Determine the (X, Y) coordinate at the center of the cell enclosing the given text.  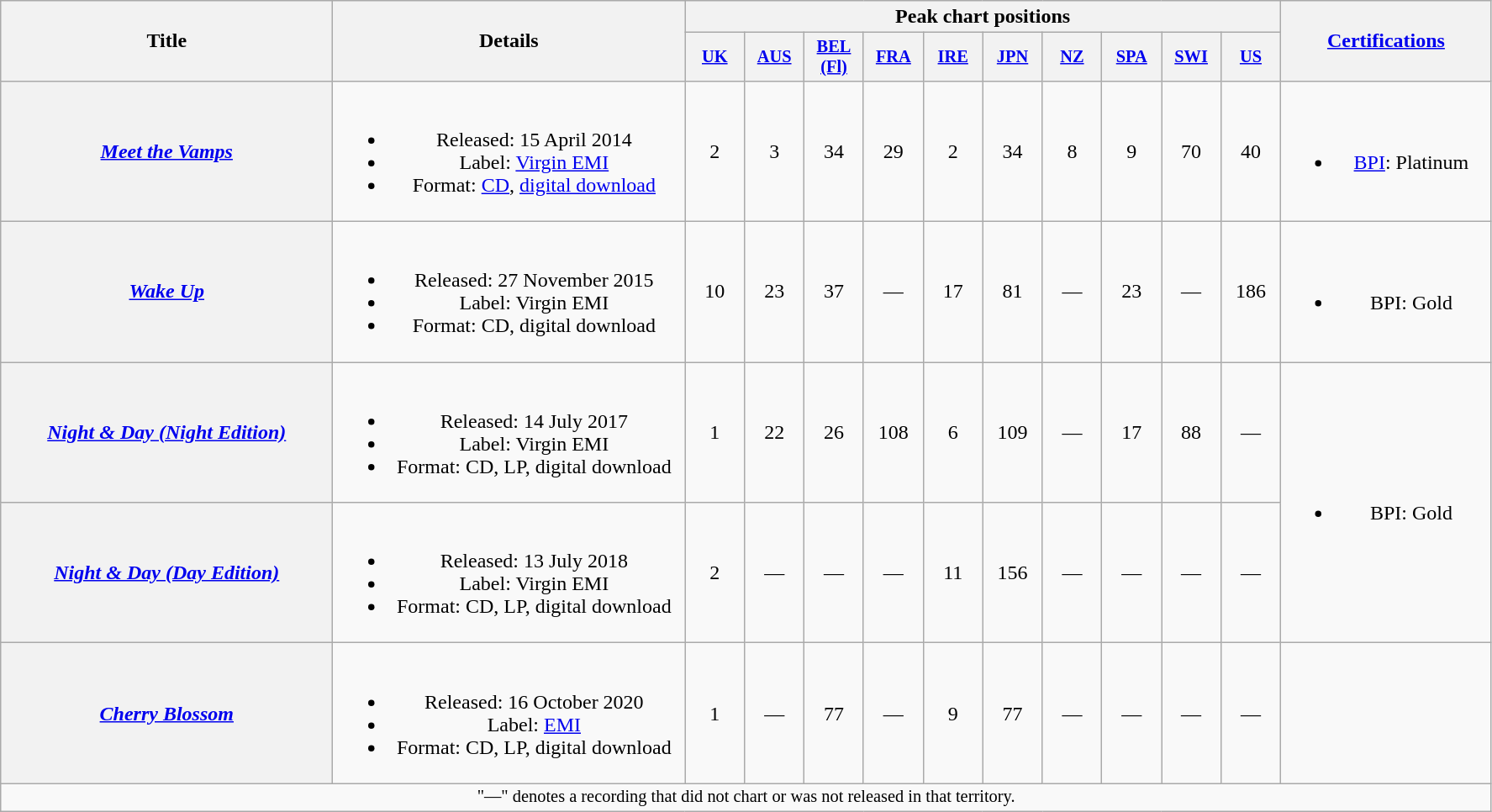
29 (893, 151)
26 (834, 432)
40 (1251, 151)
SWI (1192, 57)
BPI: Platinum (1385, 151)
Released: 15 April 2014Label: Virgin EMIFormat: CD, digital download (509, 151)
70 (1192, 151)
Certifications (1385, 41)
81 (1012, 293)
Cherry Blossom (166, 713)
US (1251, 57)
11 (953, 573)
"—" denotes a recording that did not chart or was not released in that territory. (746, 798)
108 (893, 432)
Night & Day (Day Edition) (166, 573)
109 (1012, 432)
156 (1012, 573)
IRE (953, 57)
Released: 13 July 2018Label: Virgin EMIFormat: CD, LP, digital download (509, 573)
Peak chart positions (983, 17)
Wake Up (166, 293)
10 (714, 293)
Night & Day (Night Edition) (166, 432)
Title (166, 41)
88 (1192, 432)
Meet the Vamps (166, 151)
186 (1251, 293)
37 (834, 293)
3 (775, 151)
Released: 27 November 2015Label: Virgin EMIFormat: CD, digital download (509, 293)
JPN (1012, 57)
NZ (1073, 57)
6 (953, 432)
SPA (1131, 57)
BEL(Fl) (834, 57)
Released: 14 July 2017Label: Virgin EMIFormat: CD, LP, digital download (509, 432)
UK (714, 57)
AUS (775, 57)
FRA (893, 57)
8 (1073, 151)
22 (775, 432)
Released: 16 October 2020Label: EMIFormat: CD, LP, digital download (509, 713)
Details (509, 41)
